Output the (x, y) coordinate of the center of the cell containing the given text.  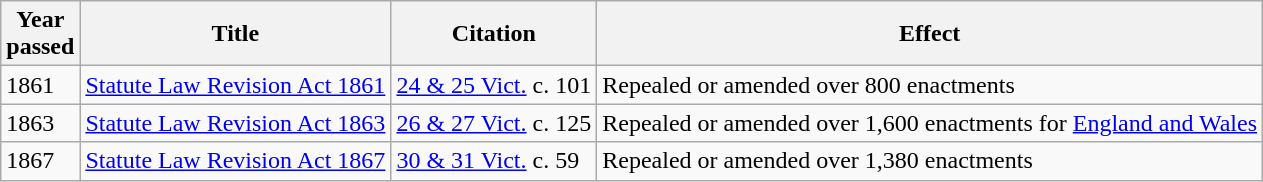
Statute Law Revision Act 1867 (236, 161)
Repealed or amended over 1,380 enactments (930, 161)
Effect (930, 34)
Title (236, 34)
1867 (40, 161)
24 & 25 Vict. c. 101 (494, 85)
Repealed or amended over 1,600 enactments for England and Wales (930, 123)
1861 (40, 85)
Statute Law Revision Act 1861 (236, 85)
Repealed or amended over 800 enactments (930, 85)
Yearpassed (40, 34)
26 & 27 Vict. c. 125 (494, 123)
Statute Law Revision Act 1863 (236, 123)
30 & 31 Vict. c. 59 (494, 161)
1863 (40, 123)
Citation (494, 34)
